From the cell containing the given text, extract its center point as [x, y] coordinate. 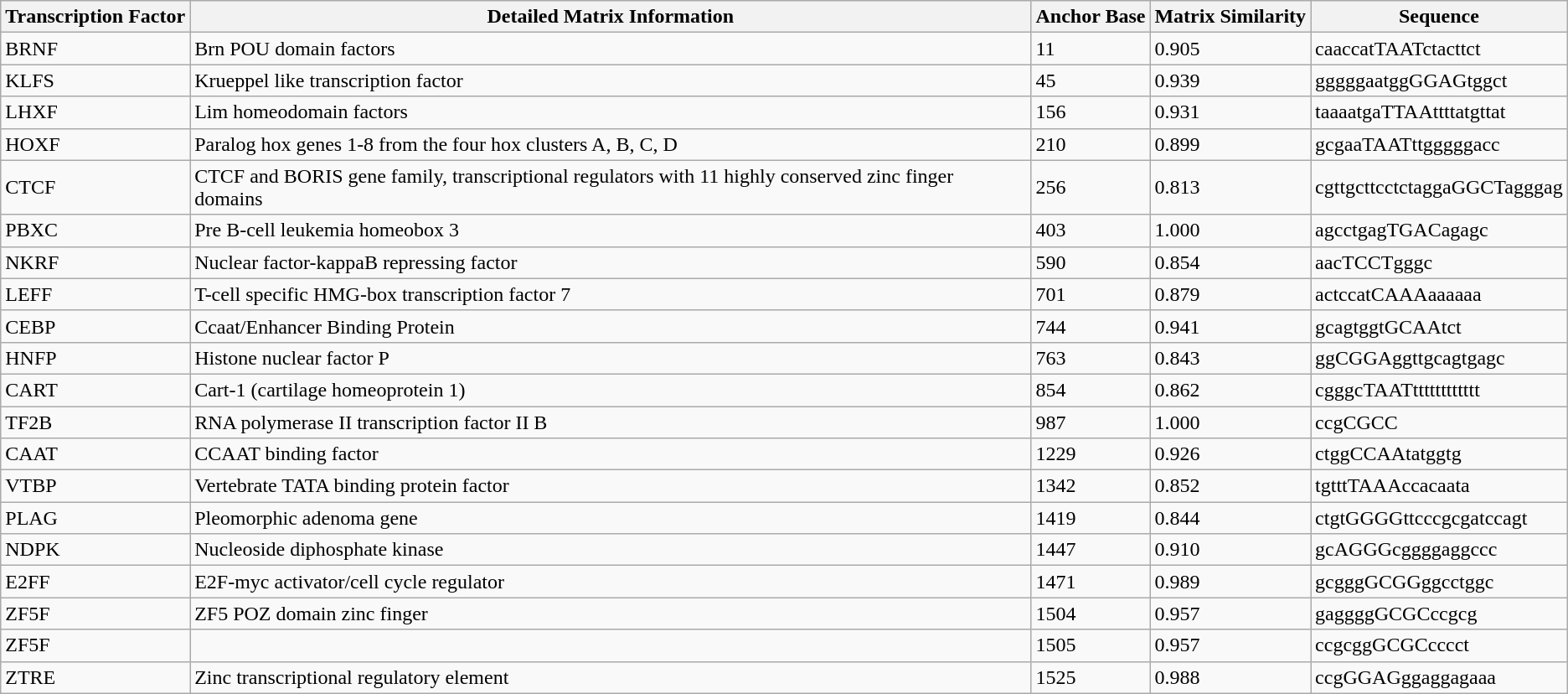
987 [1091, 422]
PBXC [95, 230]
CCAAT binding factor [611, 454]
Detailed Matrix Information [611, 17]
NKRF [95, 262]
ggCGGAggttgcagtgagc [1439, 358]
0.989 [1230, 582]
Transcription Factor [95, 17]
Paralog hox genes 1-8 from the four hox clusters A, B, C, D [611, 144]
Cart-1 (cartilage homeoprotein 1) [611, 390]
0.926 [1230, 454]
tgtttTAAAccacaata [1439, 486]
TF2B [95, 422]
156 [1091, 112]
T-cell specific HMG-box transcription factor 7 [611, 294]
Histone nuclear factor P [611, 358]
0.939 [1230, 80]
gcagtggtGCAAtct [1439, 326]
1229 [1091, 454]
Krueppel like transcription factor [611, 80]
0.910 [1230, 550]
ccgcggGCGCcccct [1439, 645]
CART [95, 390]
CAAT [95, 454]
744 [1091, 326]
Nucleoside diphosphate kinase [611, 550]
Anchor Base [1091, 17]
agcctgagTGACagagc [1439, 230]
1471 [1091, 582]
854 [1091, 390]
210 [1091, 144]
45 [1091, 80]
gcgaaTAATttgggggacc [1439, 144]
Sequence [1439, 17]
LEFF [95, 294]
1447 [1091, 550]
E2FF [95, 582]
0.843 [1230, 358]
CEBP [95, 326]
HNFP [95, 358]
ZTRE [95, 677]
gcgggGCGGggcctggc [1439, 582]
ctggCCAAtatggtg [1439, 454]
Vertebrate TATA binding protein factor [611, 486]
Brn POU domain factors [611, 49]
gaggggGCGCccgcg [1439, 614]
cgggcTAATtttttttttttt [1439, 390]
NDPK [95, 550]
CTCF and BORIS gene family, transcriptional regulators with 11 highly conserved zinc finger domains [611, 188]
ccgGGAGggaggagaaa [1439, 677]
CTCF [95, 188]
RNA polymerase II transcription factor II B [611, 422]
403 [1091, 230]
0.941 [1230, 326]
0.813 [1230, 188]
KLFS [95, 80]
gcAGGGcggggaggccc [1439, 550]
gggggaatggGGAGtggct [1439, 80]
1504 [1091, 614]
actccatCAAAaaaaaa [1439, 294]
763 [1091, 358]
0.988 [1230, 677]
ZF5 POZ domain zinc finger [611, 614]
256 [1091, 188]
590 [1091, 262]
PLAG [95, 518]
0.899 [1230, 144]
Matrix Similarity [1230, 17]
0.852 [1230, 486]
1505 [1091, 645]
cgttgcttcctctaggaGGCTagggag [1439, 188]
Lim homeodomain factors [611, 112]
taaaatgaTTAAttttatgttat [1439, 112]
VTBP [95, 486]
1525 [1091, 677]
caaccatTAATctacttct [1439, 49]
0.854 [1230, 262]
1419 [1091, 518]
aacTCCTgggc [1439, 262]
HOXF [95, 144]
0.931 [1230, 112]
Zinc transcriptional regulatory element [611, 677]
Pre B-cell leukemia homeobox 3 [611, 230]
ccgCGCC [1439, 422]
11 [1091, 49]
0.905 [1230, 49]
0.862 [1230, 390]
1342 [1091, 486]
0.844 [1230, 518]
701 [1091, 294]
LHXF [95, 112]
BRNF [95, 49]
Nuclear factor-kappaB repressing factor [611, 262]
E2F-myc activator/cell cycle regulator [611, 582]
Ccaat/Enhancer Binding Protein [611, 326]
0.879 [1230, 294]
ctgtGGGGttcccgcgatccagt [1439, 518]
Pleomorphic adenoma gene [611, 518]
